Detect which cell encompasses the target text, then output its [X, Y] center coordinate. 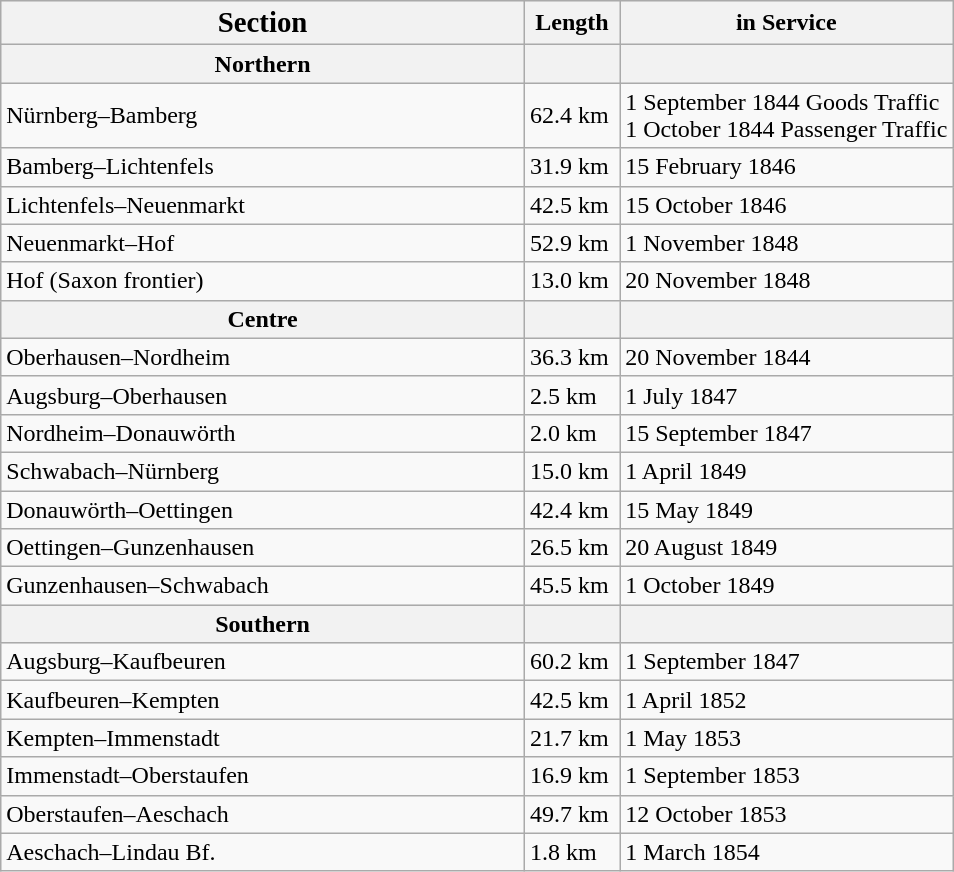
1 September 1844 Goods Traffic1 October 1844 Passenger Traffic [786, 116]
2.5 km [572, 395]
1.8 km [572, 852]
49.7 km [572, 814]
15 October 1846 [786, 205]
12 October 1853 [786, 814]
Augsburg–Oberhausen [263, 395]
20 August 1849 [786, 548]
Lichtenfels–Neuenmarkt [263, 205]
Bamberg–Lichtenfels [263, 167]
62.4 km [572, 116]
60.2 km [572, 662]
2.0 km [572, 433]
16.9 km [572, 776]
36.3 km [572, 357]
Centre [263, 319]
15 February 1846 [786, 167]
20 November 1844 [786, 357]
1 October 1849 [786, 586]
52.9 km [572, 243]
1 March 1854 [786, 852]
in Service [786, 23]
Nürnberg–Bamberg [263, 116]
Southern [263, 624]
Oberhausen–Nordheim [263, 357]
15.0 km [572, 471]
1 November 1848 [786, 243]
Aeschach–Lindau Bf. [263, 852]
20 November 1848 [786, 281]
15 May 1849 [786, 509]
15 September 1847 [786, 433]
Nordheim–Donauwörth [263, 433]
1 September 1853 [786, 776]
Kempten–Immenstadt [263, 738]
Section [263, 23]
Oberstaufen–Aeschach [263, 814]
1 July 1847 [786, 395]
13.0 km [572, 281]
1 September 1847 [786, 662]
Immenstadt–Oberstaufen [263, 776]
1 April 1849 [786, 471]
1 April 1852 [786, 700]
Gunzenhausen–Schwabach [263, 586]
Neuenmarkt–Hof [263, 243]
Northern [263, 64]
26.5 km [572, 548]
Schwabach–Nürnberg [263, 471]
21.7 km [572, 738]
Hof (Saxon frontier) [263, 281]
Donauwörth–Oettingen [263, 509]
Length [572, 23]
Augsburg–Kaufbeuren [263, 662]
31.9 km [572, 167]
1 May 1853 [786, 738]
Oettingen–Gunzenhausen [263, 548]
Kaufbeuren–Kempten [263, 700]
42.4 km [572, 509]
45.5 km [572, 586]
